Capture the cell that displays the provided text and extract its [x, y] central coordinate. 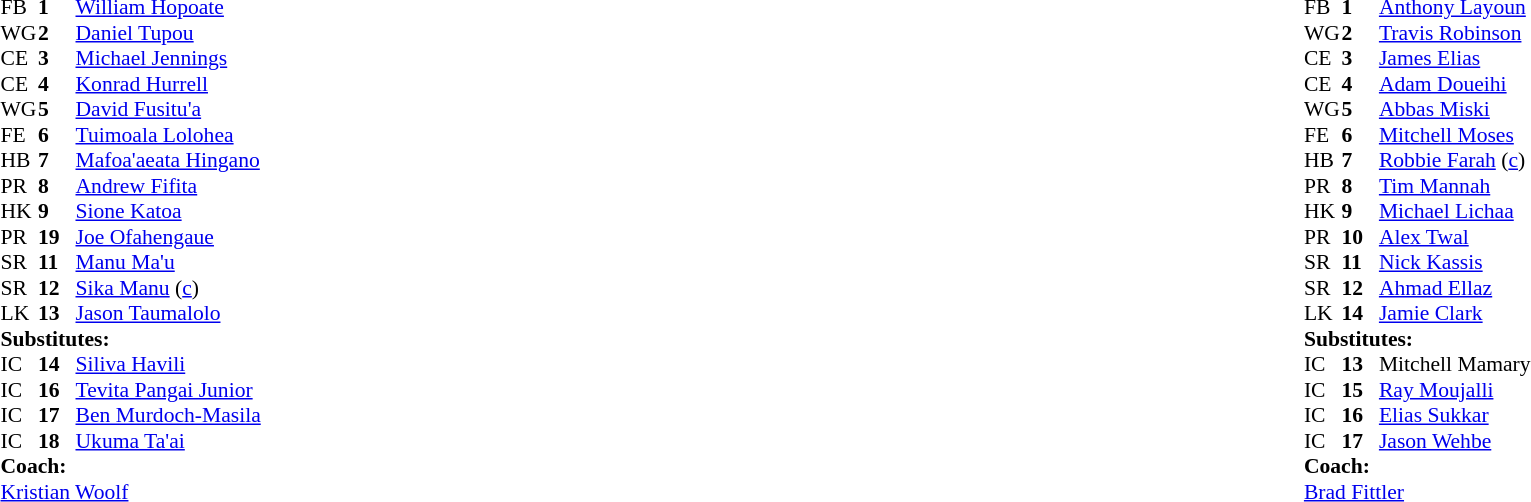
Jason Taumalolo [168, 313]
Tuimoala Lolohea [168, 135]
Mitchell Mamary [1455, 365]
Mafoa'aeata Hingano [168, 161]
Elias Sukkar [1455, 415]
Konrad Hurrell [168, 84]
Tevita Pangai Junior [168, 390]
Tim Mannah [1455, 186]
Robbie Farah (c) [1455, 161]
Ukuma Ta'ai [168, 441]
Mitchell Moses [1455, 135]
Manu Ma'u [168, 263]
Michael Jennings [168, 59]
19 [57, 237]
Ben Murdoch-Masila [168, 415]
Ahmad Ellaz [1455, 288]
Siliva Havili [168, 365]
Alex Twal [1455, 237]
15 [1360, 390]
James Elias [1455, 59]
10 [1360, 237]
Nick Kassis [1455, 263]
Adam Doueihi [1455, 84]
Joe Ofahengaue [168, 237]
Abbas Miski [1455, 109]
Jason Wehbe [1455, 441]
Daniel Tupou [168, 33]
18 [57, 441]
Sika Manu (c) [168, 288]
Ray Moujalli [1455, 390]
Sione Katoa [168, 211]
Jamie Clark [1455, 313]
Andrew Fifita [168, 186]
Michael Lichaa [1455, 211]
David Fusitu'a [168, 109]
Travis Robinson [1455, 33]
